Find where the given text appears and provide that cell's center as [X, Y] coordinate. 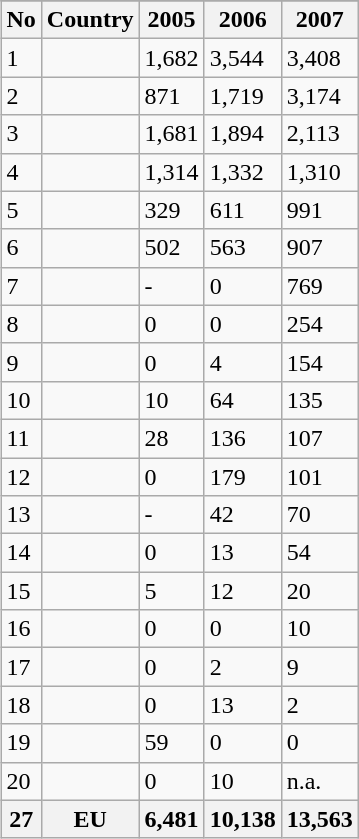
3 [21, 134]
2005 [172, 20]
769 [320, 286]
1,719 [242, 96]
n.a. [320, 781]
14 [21, 553]
10,138 [242, 819]
70 [320, 515]
2,113 [320, 134]
1,681 [172, 134]
2007 [320, 20]
254 [320, 324]
42 [242, 515]
16 [21, 629]
907 [320, 248]
329 [172, 210]
17 [21, 667]
1,314 [172, 172]
1,682 [172, 58]
3,174 [320, 96]
15 [21, 591]
28 [172, 438]
EU [90, 819]
1,310 [320, 172]
13,563 [320, 819]
1 [21, 58]
Country [90, 20]
179 [242, 477]
No [21, 20]
871 [172, 96]
6,481 [172, 819]
3,544 [242, 58]
59 [172, 743]
563 [242, 248]
27 [21, 819]
8 [21, 324]
135 [320, 400]
1,894 [242, 134]
11 [21, 438]
18 [21, 705]
3,408 [320, 58]
101 [320, 477]
502 [172, 248]
1,332 [242, 172]
64 [242, 400]
54 [320, 553]
991 [320, 210]
2006 [242, 20]
154 [320, 362]
7 [21, 286]
611 [242, 210]
107 [320, 438]
19 [21, 743]
6 [21, 248]
136 [242, 438]
